Return [x, y] of the center of cell containing provided text 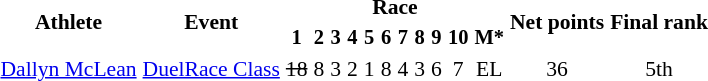
1 [296, 38]
9 [437, 38]
4 [353, 38]
3 [336, 38]
M* [490, 38]
10 [458, 38]
5 [369, 38]
7 [403, 38]
2 [319, 38]
8 [420, 38]
6 [386, 38]
